Determine the (X, Y) coordinate at the center of the cell enclosing the given text.  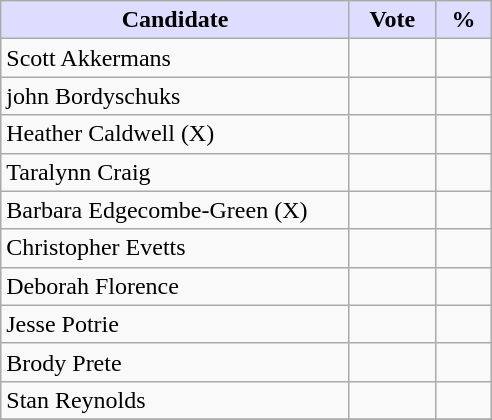
Brody Prete (176, 362)
% (463, 20)
john Bordyschuks (176, 96)
Vote (392, 20)
Taralynn Craig (176, 172)
Christopher Evetts (176, 248)
Barbara Edgecombe-Green (X) (176, 210)
Candidate (176, 20)
Scott Akkermans (176, 58)
Stan Reynolds (176, 400)
Deborah Florence (176, 286)
Heather Caldwell (X) (176, 134)
Jesse Potrie (176, 324)
